Search for the cell housing the specified text and yield its (x, y) center coordinate. 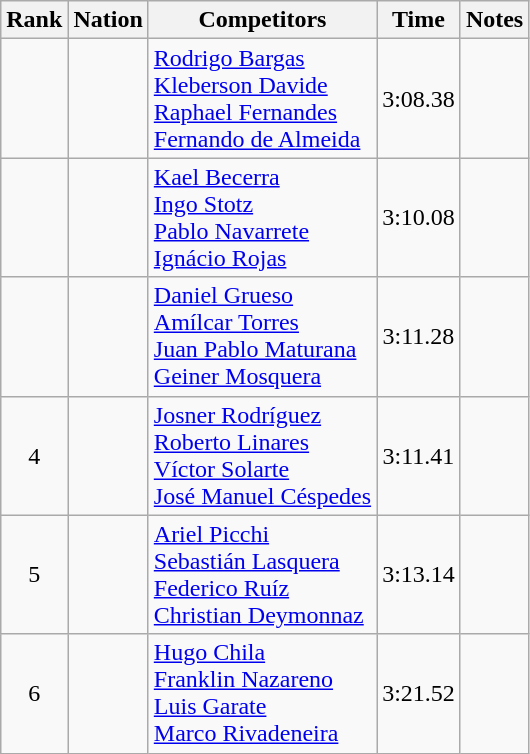
Kael BecerraIngo StotzPablo NavarreteIgnácio Rojas (262, 218)
4 (34, 456)
6 (34, 694)
3:10.08 (419, 218)
Rank (34, 20)
Rodrigo BargasKleberson DavideRaphael FernandesFernando de Almeida (262, 98)
3:11.41 (419, 456)
3:13.14 (419, 574)
3:08.38 (419, 98)
Competitors (262, 20)
Notes (494, 20)
3:21.52 (419, 694)
Time (419, 20)
Hugo ChilaFranklin NazarenoLuis GarateMarco Rivadeneira (262, 694)
5 (34, 574)
Josner RodríguezRoberto LinaresVíctor SolarteJosé Manuel Céspedes (262, 456)
3:11.28 (419, 336)
Daniel GruesoAmílcar TorresJuan Pablo MaturanaGeiner Mosquera (262, 336)
Nation (108, 20)
Ariel PicchiSebastián LasqueraFederico RuízChristian Deymonnaz (262, 574)
